Search for the cell housing the specified text and yield its (x, y) center coordinate. 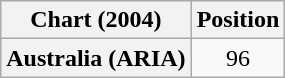
Australia (ARIA) (96, 58)
96 (238, 58)
Chart (2004) (96, 20)
Position (238, 20)
